Extract the (X, Y) coordinate from the center of the cell holding the provided text.  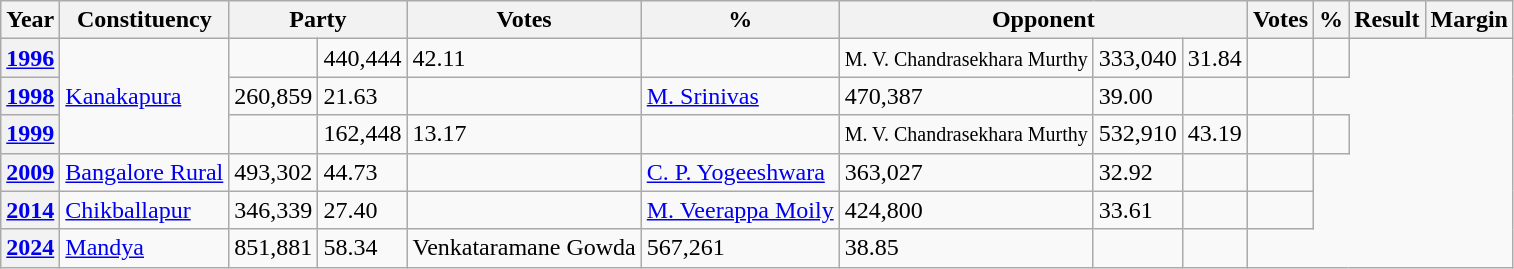
38.85 (966, 248)
346,339 (274, 210)
C. P. Yogeeshwara (740, 172)
Opponent (1043, 20)
Year (30, 20)
363,027 (966, 172)
2014 (30, 210)
27.40 (362, 210)
2024 (30, 248)
2009 (30, 172)
333,040 (1138, 58)
M. Srinivas (740, 96)
42.11 (524, 58)
39.00 (1138, 96)
162,448 (362, 134)
493,302 (274, 172)
Margin (1469, 20)
Kanakapura (144, 96)
21.63 (362, 96)
532,910 (1138, 134)
1999 (30, 134)
Party (318, 20)
440,444 (362, 58)
567,261 (740, 248)
Chikballapur (144, 210)
Result (1387, 20)
M. Veerappa Moily (740, 210)
Constituency (144, 20)
32.92 (1138, 172)
470,387 (966, 96)
33.61 (1138, 210)
1996 (30, 58)
Venkataramane Gowda (524, 248)
260,859 (274, 96)
Mandya (144, 248)
1998 (30, 96)
Bangalore Rural (144, 172)
13.17 (524, 134)
58.34 (362, 248)
424,800 (966, 210)
31.84 (1214, 58)
851,881 (274, 248)
43.19 (1214, 134)
44.73 (362, 172)
